Return the (X, Y) coordinate for the center point of the cell that contains the specified text.  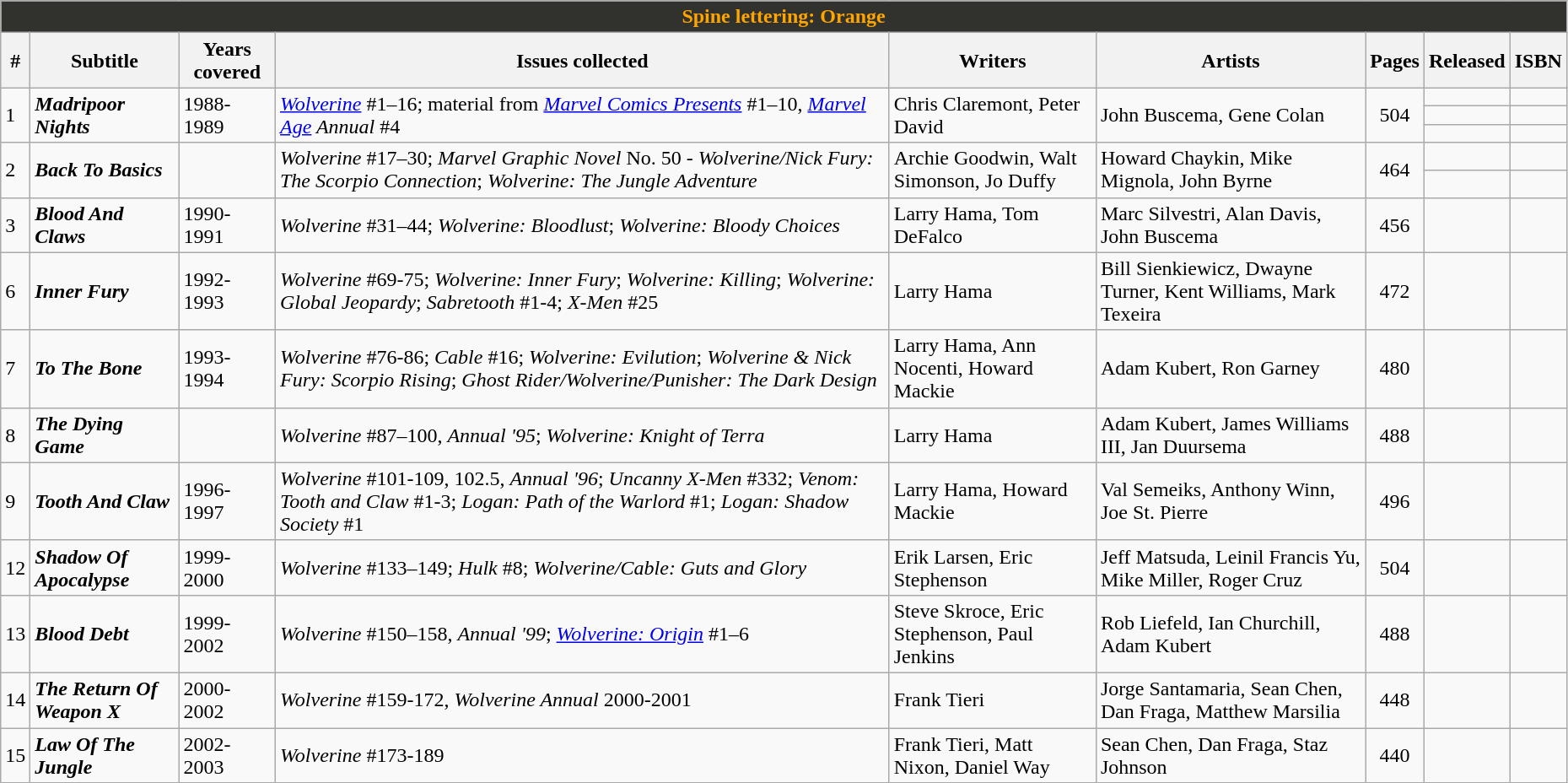
Tooth And Claw (105, 501)
1996-1997 (228, 501)
496 (1395, 501)
1990-1991 (228, 224)
Wolverine #1–16; material from Marvel Comics Presents #1–10, Marvel Age Annual #4 (582, 115)
Wolverine #159-172, Wolverine Annual 2000-2001 (582, 700)
Sean Chen, Dan Fraga, Staz Johnson (1230, 754)
3 (15, 224)
Howard Chaykin, Mike Mignola, John Byrne (1230, 170)
Spine lettering: Orange (784, 17)
Back To Basics (105, 170)
Blood And Claws (105, 224)
Years covered (228, 61)
2002-2003 (228, 754)
Wolverine #101-109, 102.5, Annual '96; Uncanny X-Men #332; Venom: Tooth and Claw #1-3; Logan: Path of the Warlord #1; Logan: Shadow Society #1 (582, 501)
8 (15, 435)
2000-2002 (228, 700)
464 (1395, 170)
Marc Silvestri, Alan Davis, John Buscema (1230, 224)
Steve Skroce, Eric Stephenson, Paul Jenkins (992, 634)
Shadow Of Apocalypse (105, 567)
Wolverine #17–30; Marvel Graphic Novel No. 50 - Wolverine/Nick Fury: The Scorpio Connection; Wolverine: The Jungle Adventure (582, 170)
1999-2000 (228, 567)
Bill Sienkiewicz, Dwayne Turner, Kent Williams, Mark Texeira (1230, 291)
440 (1395, 754)
472 (1395, 291)
456 (1395, 224)
The Dying Game (105, 435)
Wolverine #76-86; Cable #16; Wolverine: Evilution; Wolverine & Nick Fury: Scorpio Rising; Ghost Rider/Wolverine/Punisher: The Dark Design (582, 369)
Blood Debt (105, 634)
Jorge Santamaria, Sean Chen, Dan Fraga, Matthew Marsilia (1230, 700)
6 (15, 291)
Adam Kubert, Ron Garney (1230, 369)
To The Bone (105, 369)
Wolverine #173-189 (582, 754)
Archie Goodwin, Walt Simonson, Jo Duffy (992, 170)
Wolverine #31–44; Wolverine: Bloodlust; Wolverine: Bloody Choices (582, 224)
Adam Kubert, James Williams III, Jan Duursema (1230, 435)
Frank Tieri, Matt Nixon, Daniel Way (992, 754)
Wolverine #87–100, Annual '95; Wolverine: Knight of Terra (582, 435)
12 (15, 567)
2 (15, 170)
Chris Claremont, Peter David (992, 115)
9 (15, 501)
John Buscema, Gene Colan (1230, 115)
480 (1395, 369)
Larry Hama, Howard Mackie (992, 501)
Law Of The Jungle (105, 754)
Issues collected (582, 61)
1 (15, 115)
Writers (992, 61)
14 (15, 700)
Larry Hama, Ann Nocenti, Howard Mackie (992, 369)
Pages (1395, 61)
1992-1993 (228, 291)
Madripoor Nights (105, 115)
Jeff Matsuda, Leinil Francis Yu, Mike Miller, Roger Cruz (1230, 567)
Rob Liefeld, Ian Churchill, Adam Kubert (1230, 634)
13 (15, 634)
Inner Fury (105, 291)
Wolverine #133–149; Hulk #8; Wolverine/Cable: Guts and Glory (582, 567)
Wolverine #69-75; Wolverine: Inner Fury; Wolverine: Killing; Wolverine: Global Jeopardy; Sabretooth #1-4; X-Men #25 (582, 291)
Released (1467, 61)
448 (1395, 700)
1993-1994 (228, 369)
15 (15, 754)
Erik Larsen, Eric Stephenson (992, 567)
Wolverine #150–158, Annual '99; Wolverine: Origin #1–6 (582, 634)
1988-1989 (228, 115)
1999-2002 (228, 634)
The Return Of Weapon X (105, 700)
ISBN (1538, 61)
# (15, 61)
Frank Tieri (992, 700)
Larry Hama, Tom DeFalco (992, 224)
Subtitle (105, 61)
7 (15, 369)
Artists (1230, 61)
Val Semeiks, Anthony Winn, Joe St. Pierre (1230, 501)
